Search for the cell housing the specified text and yield its (x, y) center coordinate. 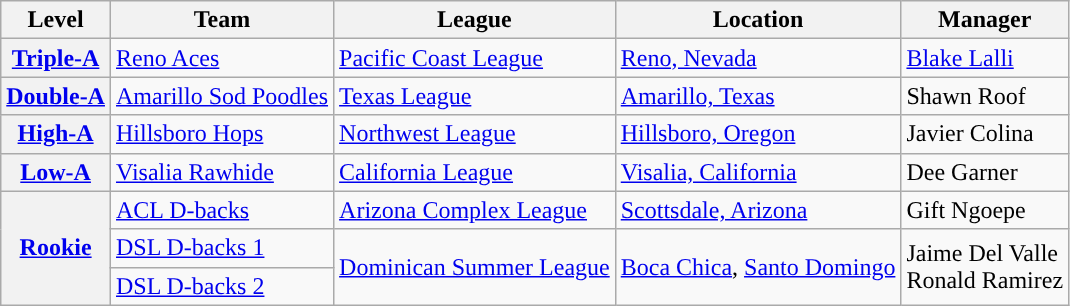
Dee Garner (985, 172)
Shawn Roof (985, 96)
California League (475, 172)
Double-A (56, 96)
Texas League (475, 96)
Arizona Complex League (475, 210)
High-A (56, 134)
Manager (985, 20)
Amarillo, Texas (758, 96)
Low-A (56, 172)
League (475, 20)
Scottsdale, Arizona (758, 210)
Amarillo Sod Poodles (222, 96)
Gift Ngoepe (985, 210)
Rookie (56, 248)
Blake Lalli (985, 58)
Triple-A (56, 58)
Reno Aces (222, 58)
Dominican Summer League (475, 267)
Level (56, 20)
Pacific Coast League (475, 58)
Hillsboro Hops (222, 134)
Javier Colina (985, 134)
Location (758, 20)
Reno, Nevada (758, 58)
Jaime Del ValleRonald Ramirez (985, 267)
Visalia Rawhide (222, 172)
Boca Chica, Santo Domingo (758, 267)
DSL D-backs 1 (222, 248)
Northwest League (475, 134)
ACL D-backs (222, 210)
Team (222, 20)
Hillsboro, Oregon (758, 134)
Visalia, California (758, 172)
DSL D-backs 2 (222, 286)
